Search for the cell housing the specified text and yield its (x, y) center coordinate. 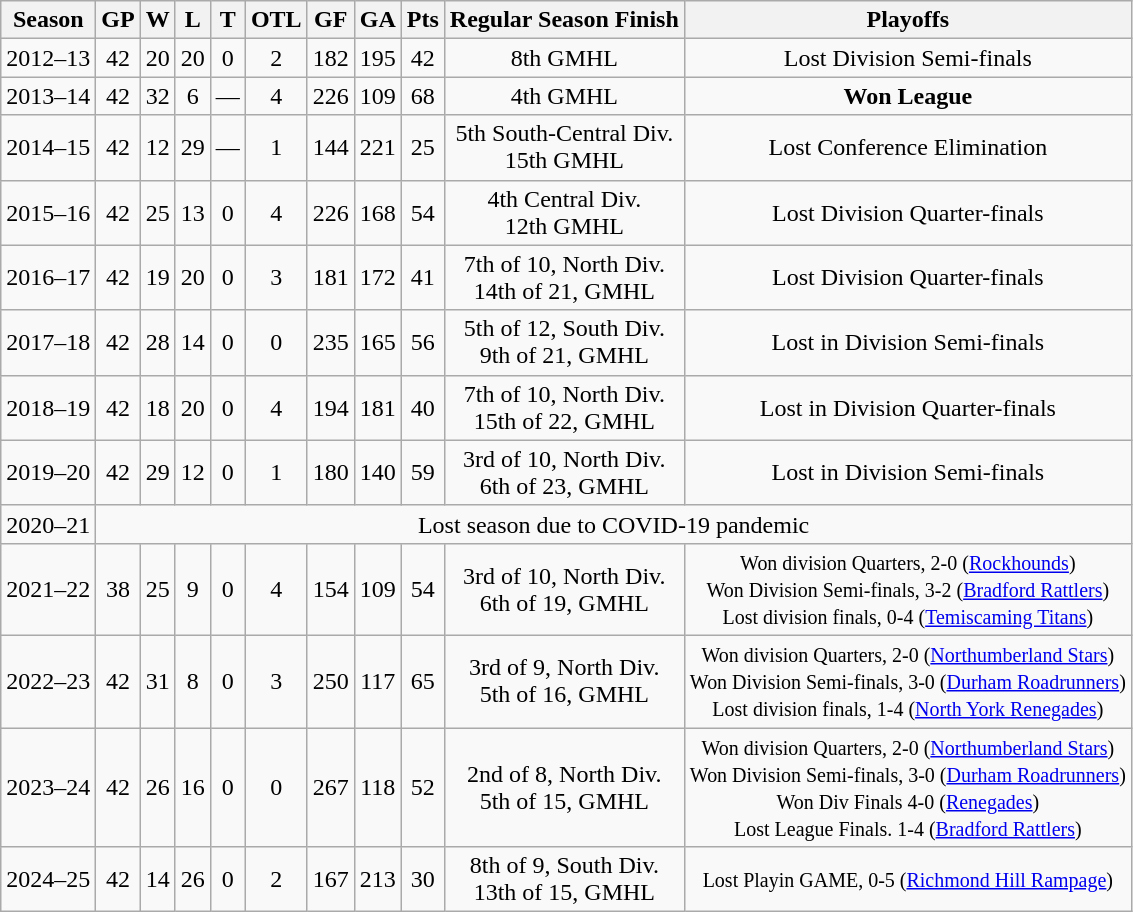
7th of 10, North Div.14th of 21, GMHL (564, 278)
195 (378, 58)
Lost in Division Quarter-finals (908, 408)
Playoffs (908, 20)
2017–18 (48, 342)
38 (118, 589)
2012–13 (48, 58)
4th GMHL (564, 96)
2015–16 (48, 212)
3rd of 9, North Div.5th of 16, GMHL (564, 681)
2018–19 (48, 408)
Season (48, 20)
168 (378, 212)
65 (422, 681)
144 (330, 148)
267 (330, 788)
2016–17 (48, 278)
Won division Quarters, 2-0 (Northumberland Stars)Won Division Semi-finals, 3-0 (Durham Roadrunners)Lost division finals, 1-4 (North York Renegades) (908, 681)
Lost Division Semi-finals (908, 58)
167 (330, 880)
2020–21 (48, 524)
L (192, 20)
OTL (276, 20)
18 (158, 408)
3rd of 10, North Div.6th of 19, GMHL (564, 589)
6 (192, 96)
2021–22 (48, 589)
2nd of 8, North Div.5th of 15, GMHL (564, 788)
213 (378, 880)
19 (158, 278)
Pts (422, 20)
32 (158, 96)
172 (378, 278)
4th Central Div.12th GMHL (564, 212)
3rd of 10, North Div.6th of 23, GMHL (564, 472)
13 (192, 212)
68 (422, 96)
2022–23 (48, 681)
GP (118, 20)
T (228, 20)
221 (378, 148)
8th GMHL (564, 58)
2013–14 (48, 96)
Won League (908, 96)
Lost Playin GAME, 0-5 (Richmond Hill Rampage) (908, 880)
16 (192, 788)
117 (378, 681)
9 (192, 589)
2023–24 (48, 788)
GA (378, 20)
2019–20 (48, 472)
2014–15 (48, 148)
52 (422, 788)
Regular Season Finish (564, 20)
7th of 10, North Div.15th of 22, GMHL (564, 408)
28 (158, 342)
56 (422, 342)
5th South-Central Div.15th GMHL (564, 148)
41 (422, 278)
30 (422, 880)
154 (330, 589)
165 (378, 342)
118 (378, 788)
Lost Conference Elimination (908, 148)
8 (192, 681)
8th of 9, South Div.13th of 15, GMHL (564, 880)
180 (330, 472)
194 (330, 408)
235 (330, 342)
Won division Quarters, 2-0 (Rockhounds)Won Division Semi-finals, 3-2 (Bradford Rattlers)Lost division finals, 0-4 (Temiscaming Titans) (908, 589)
W (158, 20)
40 (422, 408)
31 (158, 681)
Lost season due to COVID-19 pandemic (614, 524)
59 (422, 472)
182 (330, 58)
5th of 12, South Div.9th of 21, GMHL (564, 342)
140 (378, 472)
250 (330, 681)
GF (330, 20)
2024–25 (48, 880)
